Search for the cell housing the specified text and yield its (X, Y) center coordinate. 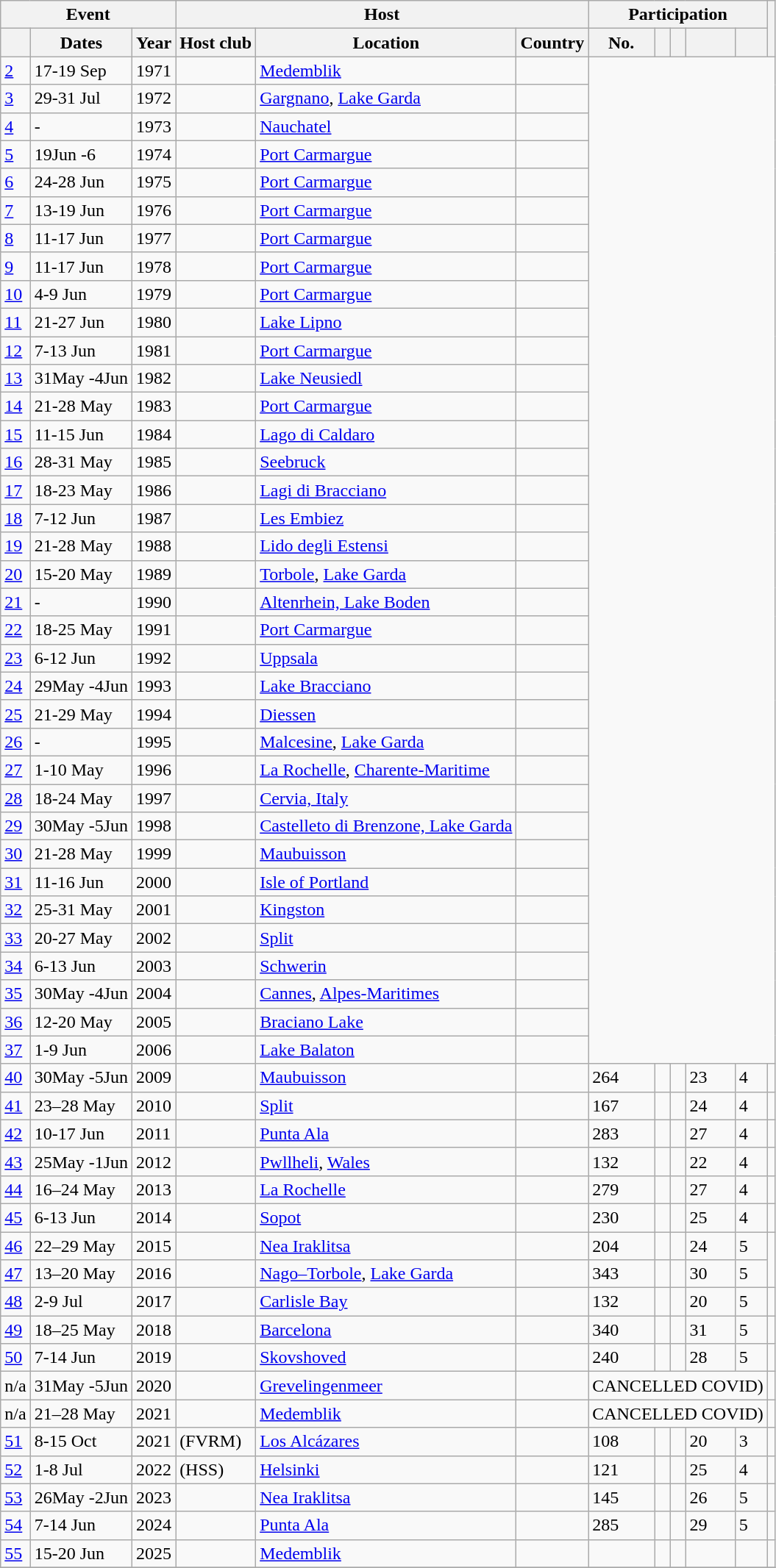
1976 (154, 210)
121 (622, 1469)
15 (15, 434)
Helsinki (386, 1469)
21 (15, 602)
25-31 May (81, 910)
230 (622, 1217)
2022 (154, 1469)
1991 (154, 630)
1983 (154, 407)
15-20 Jun (81, 1553)
2025 (154, 1553)
Les Embiez (386, 518)
18 (15, 518)
37 (15, 1050)
Lago di Caldaro (386, 434)
La Rochelle (386, 1189)
2014 (154, 1217)
2013 (154, 1189)
1993 (154, 686)
54 (15, 1525)
43 (15, 1161)
Barcelona (386, 1330)
1-9 Jun (81, 1050)
47 (15, 1274)
Host club (216, 43)
Sopot (386, 1217)
8 (15, 238)
1999 (154, 854)
45 (15, 1217)
2 (15, 71)
7-13 Jun (81, 351)
52 (15, 1469)
2001 (154, 910)
25May -1Jun (81, 1161)
10 (15, 294)
8-15 Oct (81, 1442)
Los Alcázares (386, 1442)
285 (622, 1525)
12-20 May (81, 1022)
2-9 Jul (81, 1302)
11-15 Jun (81, 434)
36 (15, 1022)
1974 (154, 154)
21–28 May (81, 1414)
18-25 May (81, 630)
7-12 Jun (81, 518)
No. (622, 43)
Cervia, Italy (386, 798)
Carlisle Bay (386, 1302)
19 (15, 546)
10-17 Jun (81, 1134)
1984 (154, 434)
6-12 Jun (81, 658)
22–29 May (81, 1246)
Dates (81, 43)
Pwllheli, Wales (386, 1161)
Uppsala (386, 658)
1971 (154, 71)
2009 (154, 1078)
14 (15, 407)
2024 (154, 1525)
53 (15, 1497)
35 (15, 994)
13 (15, 379)
29-31 Jul (81, 99)
167 (622, 1106)
1979 (154, 294)
Gargnano, Lake Garda (386, 99)
1990 (154, 602)
26May -2Jun (81, 1497)
16–24 May (81, 1189)
1995 (154, 742)
1-8 Jul (81, 1469)
Kingston (386, 910)
11 (15, 322)
30May -4Jun (81, 994)
42 (15, 1134)
17 (15, 490)
1977 (154, 238)
La Rochelle, Charente-Maritime (386, 770)
15-20 May (81, 574)
108 (622, 1442)
13-19 Jun (81, 210)
40 (15, 1078)
1989 (154, 574)
Skovshoved (386, 1358)
Country (552, 43)
18-24 May (81, 798)
343 (622, 1274)
Host (382, 15)
1972 (154, 99)
279 (622, 1189)
2018 (154, 1330)
1981 (154, 351)
(HSS) (216, 1469)
16 (15, 462)
55 (15, 1553)
9 (15, 266)
Lake Balaton (386, 1050)
41 (15, 1106)
Cannes, Alpes-Maritimes (386, 994)
204 (622, 1246)
Schwerin (386, 966)
32 (15, 910)
2006 (154, 1050)
12 (15, 351)
51 (15, 1442)
11-16 Jun (81, 882)
2010 (154, 1106)
2002 (154, 938)
24-28 Jun (81, 182)
1996 (154, 770)
1973 (154, 126)
50 (15, 1358)
2004 (154, 994)
20-27 May (81, 938)
1992 (154, 658)
17-19 Sep (81, 71)
2016 (154, 1274)
Torbole, Lake Garda (386, 574)
19Jun -6 (81, 154)
1987 (154, 518)
Braciano Lake (386, 1022)
48 (15, 1302)
2005 (154, 1022)
1982 (154, 379)
Location (386, 43)
1980 (154, 322)
2000 (154, 882)
240 (622, 1358)
49 (15, 1330)
283 (622, 1134)
1975 (154, 182)
Grevelingenmeer (386, 1386)
340 (622, 1330)
Malcesine, Lake Garda (386, 742)
4-9 Jun (81, 294)
29May -4Jun (81, 686)
1985 (154, 462)
Nago–Torbole, Lake Garda (386, 1274)
Participation (678, 15)
Altenrhein, Lake Boden (386, 602)
2020 (154, 1386)
1988 (154, 546)
18-23 May (81, 490)
23–28 May (81, 1106)
2012 (154, 1161)
Castelleto di Brenzone, Lake Garda (386, 826)
1997 (154, 798)
Year (154, 43)
31May -5Jun (81, 1386)
2003 (154, 966)
Lake Neusiedl (386, 379)
2017 (154, 1302)
44 (15, 1189)
2011 (154, 1134)
264 (622, 1078)
(FVRM) (216, 1442)
Diessen (386, 714)
Isle of Portland (386, 882)
145 (622, 1497)
28-31 May (81, 462)
Lake Bracciano (386, 686)
7 (15, 210)
34 (15, 966)
18–25 May (81, 1330)
33 (15, 938)
1994 (154, 714)
Lagi di Bracciano (386, 490)
21-27 Jun (81, 322)
Event (88, 15)
13–20 May (81, 1274)
Lake Lipno (386, 322)
Lido degli Estensi (386, 546)
2015 (154, 1246)
Seebruck (386, 462)
1-10 May (81, 770)
21-29 May (81, 714)
1998 (154, 826)
46 (15, 1246)
31May -4Jun (81, 379)
2019 (154, 1358)
Nauchatel (386, 126)
2023 (154, 1497)
1978 (154, 266)
1986 (154, 490)
6 (15, 182)
